Scan for the cell matching the given text and deliver its (x, y) coordinate at center. 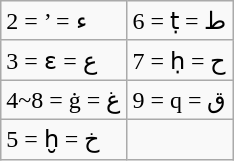
6 = ṭ = ط (180, 21)
5 = ḫ = خ (64, 139)
2 = ’ = ء (64, 21)
9 = q = ق (180, 100)
7 = ḥ = ح (180, 60)
4~8 = ġ = غ (64, 100)
3 = ɛ = ع (64, 60)
